Identify which cell holds the provided text, then report its [x, y] central coordinate. 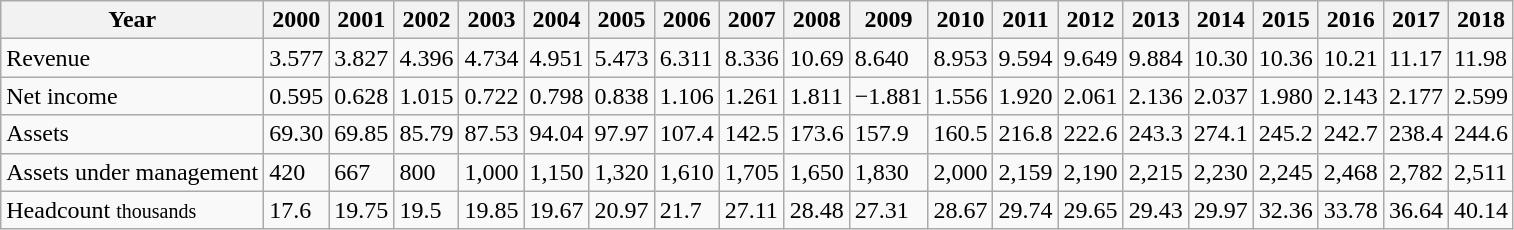
1.811 [816, 96]
Assets under management [132, 172]
1,705 [752, 172]
2013 [1156, 20]
Revenue [132, 58]
17.6 [296, 210]
1,610 [686, 172]
28.67 [960, 210]
3.577 [296, 58]
−1.881 [888, 96]
29.43 [1156, 210]
0.722 [492, 96]
107.4 [686, 134]
242.7 [1350, 134]
0.838 [622, 96]
1.015 [426, 96]
274.1 [1220, 134]
2004 [556, 20]
2000 [296, 20]
2017 [1416, 20]
10.30 [1220, 58]
238.4 [1416, 134]
2002 [426, 20]
28.48 [816, 210]
2,230 [1220, 172]
4.951 [556, 58]
69.85 [362, 134]
29.97 [1220, 210]
4.734 [492, 58]
800 [426, 172]
21.7 [686, 210]
8.336 [752, 58]
2018 [1480, 20]
2,511 [1480, 172]
2007 [752, 20]
2.143 [1350, 96]
2,468 [1350, 172]
160.5 [960, 134]
8.640 [888, 58]
20.97 [622, 210]
245.2 [1286, 134]
2015 [1286, 20]
2,000 [960, 172]
6.311 [686, 58]
10.69 [816, 58]
2006 [686, 20]
2,190 [1090, 172]
1.556 [960, 96]
40.14 [1480, 210]
19.85 [492, 210]
4.396 [426, 58]
19.5 [426, 210]
Net income [132, 96]
2.136 [1156, 96]
2003 [492, 20]
222.6 [1090, 134]
10.36 [1286, 58]
29.65 [1090, 210]
97.97 [622, 134]
27.31 [888, 210]
Year [132, 20]
1,650 [816, 172]
36.64 [1416, 210]
5.473 [622, 58]
Assets [132, 134]
29.74 [1026, 210]
9.884 [1156, 58]
1.106 [686, 96]
85.79 [426, 134]
11.17 [1416, 58]
69.30 [296, 134]
2001 [362, 20]
9.594 [1026, 58]
19.67 [556, 210]
32.36 [1286, 210]
173.6 [816, 134]
27.11 [752, 210]
243.3 [1156, 134]
216.8 [1026, 134]
2010 [960, 20]
2,215 [1156, 172]
0.798 [556, 96]
2.037 [1220, 96]
1.980 [1286, 96]
420 [296, 172]
2.177 [1416, 96]
0.595 [296, 96]
19.75 [362, 210]
2,245 [1286, 172]
2009 [888, 20]
87.53 [492, 134]
1.261 [752, 96]
10.21 [1350, 58]
33.78 [1350, 210]
2.599 [1480, 96]
3.827 [362, 58]
0.628 [362, 96]
11.98 [1480, 58]
Headcount thousands [132, 210]
2,782 [1416, 172]
2011 [1026, 20]
1,150 [556, 172]
157.9 [888, 134]
2005 [622, 20]
2008 [816, 20]
1,320 [622, 172]
2,159 [1026, 172]
94.04 [556, 134]
2012 [1090, 20]
142.5 [752, 134]
1,000 [492, 172]
2.061 [1090, 96]
8.953 [960, 58]
1,830 [888, 172]
244.6 [1480, 134]
667 [362, 172]
2016 [1350, 20]
9.649 [1090, 58]
2014 [1220, 20]
1.920 [1026, 96]
